Extract the (X, Y) coordinate from the center of the cell holding the provided text.  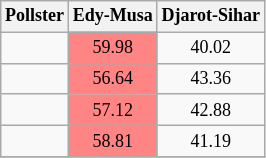
43.36 (210, 78)
41.19 (210, 140)
42.88 (210, 110)
Djarot-Sihar (210, 16)
57.12 (112, 110)
Pollster (35, 16)
Edy-Musa (112, 16)
59.98 (112, 48)
40.02 (210, 48)
56.64 (112, 78)
58.81 (112, 140)
